Capture the cell that displays the provided text and extract its [X, Y] central coordinate. 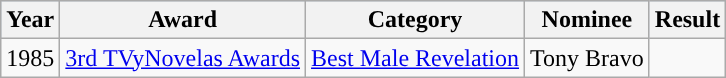
1985 [30, 58]
Year [30, 20]
Best Male Revelation [416, 58]
Award [183, 20]
Category [416, 20]
Nominee [588, 20]
Tony Bravo [588, 58]
Result [687, 20]
3rd TVyNovelas Awards [183, 58]
